Output the (x, y) coordinate of the center of the cell containing the given text.  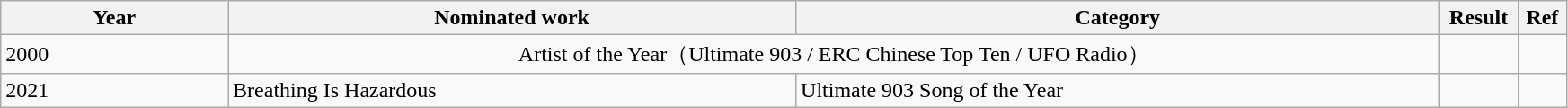
2021 (115, 90)
Ultimate 903 Song of the Year (1118, 90)
Artist of the Year（Ultimate 903 / ERC Chinese Top Ten / UFO Radio） (834, 54)
Result (1479, 18)
Breathing Is Hazardous (512, 90)
Year (115, 18)
Nominated work (512, 18)
Category (1118, 18)
2000 (115, 54)
Ref (1542, 18)
